Provide the [X, Y] coordinate of the cell's center where the given text is located.  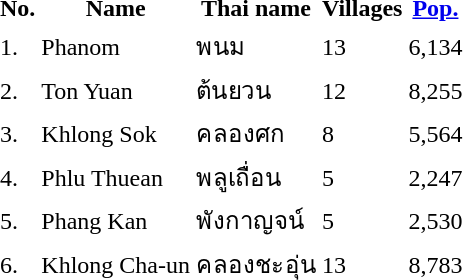
Ton Yuan [116, 90]
Phlu Thuean [116, 177]
พนม [256, 46]
พลูเถื่อน [256, 177]
13 [362, 46]
Phanom [116, 46]
12 [362, 90]
Khlong Sok [116, 134]
ต้นยวน [256, 90]
พังกาญจน์ [256, 220]
8 [362, 134]
Phang Kan [116, 220]
คลองศก [256, 134]
